From the cell containing the given text, extract its center point as (X, Y) coordinate. 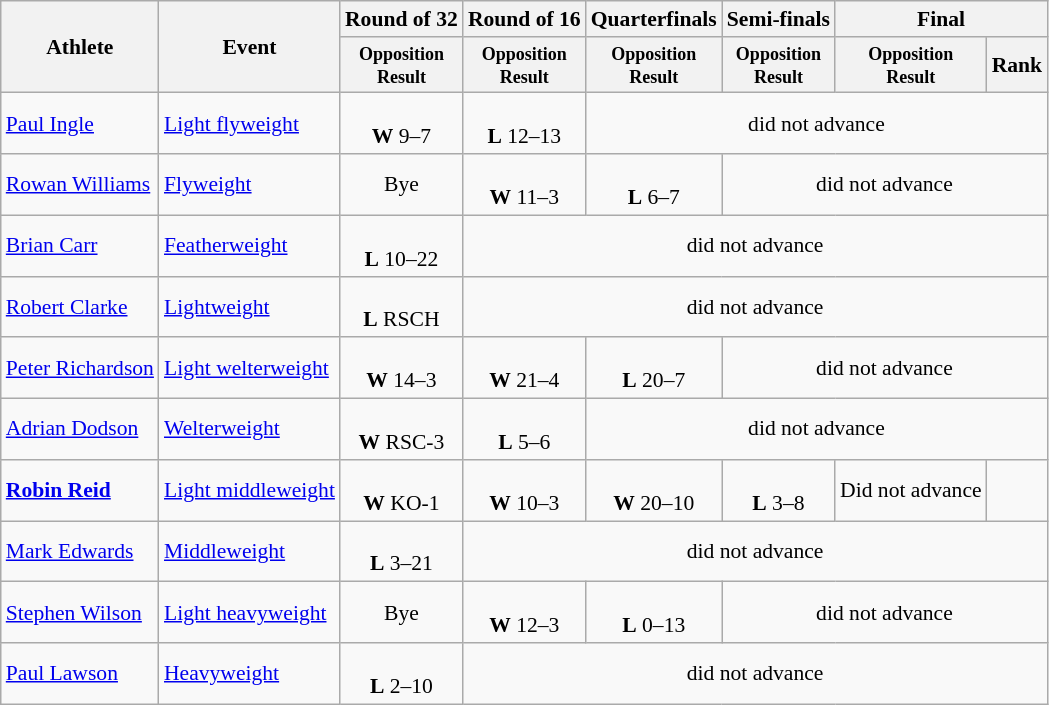
Welterweight (250, 430)
Rowan Williams (80, 184)
L 20–7 (654, 368)
Paul Ingle (80, 124)
Light heavyweight (250, 612)
W 14–3 (402, 368)
L 12–13 (524, 124)
Athlete (80, 47)
Quarterfinals (654, 19)
Middleweight (250, 552)
Rank (1018, 65)
L 3–21 (402, 552)
Stephen Wilson (80, 612)
L 3–8 (778, 490)
Robin Reid (80, 490)
Light welterweight (250, 368)
Round of 32 (402, 19)
L RSCH (402, 306)
Light middleweight (250, 490)
Brian Carr (80, 246)
Flyweight (250, 184)
Round of 16 (524, 19)
Did not advance (911, 490)
Semi-finals (778, 19)
L 6–7 (654, 184)
W 21–4 (524, 368)
Light flyweight (250, 124)
W 20–10 (654, 490)
W 9–7 (402, 124)
L 2–10 (402, 674)
L 5–6 (524, 430)
W KO-1 (402, 490)
Featherweight (250, 246)
Heavyweight (250, 674)
Paul Lawson (80, 674)
W 10–3 (524, 490)
Final (941, 19)
Mark Edwards (80, 552)
W 12–3 (524, 612)
Adrian Dodson (80, 430)
Peter Richardson (80, 368)
W RSC-3 (402, 430)
L 0–13 (654, 612)
L 10–22 (402, 246)
Robert Clarke (80, 306)
Event (250, 47)
Lightweight (250, 306)
W 11–3 (524, 184)
